Identify which cell holds the provided text, then report its [x, y] central coordinate. 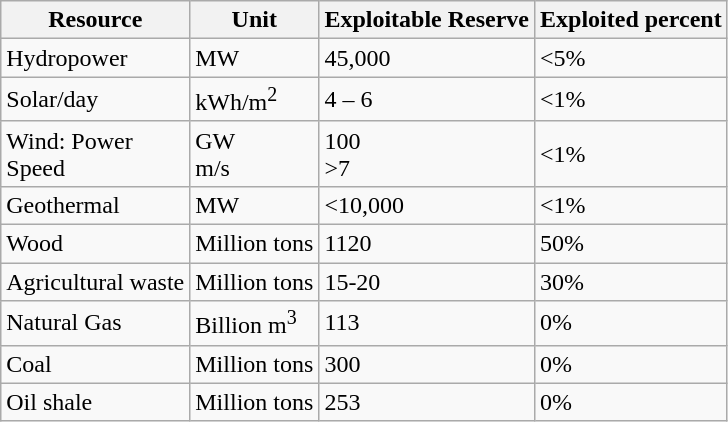
Coal [96, 364]
Wood [96, 244]
100>7 [427, 154]
Wind: PowerSpeed [96, 154]
300 [427, 364]
Exploited percent [632, 20]
Oil shale [96, 402]
Agricultural waste [96, 282]
45,000 [427, 58]
30% [632, 282]
kWh/m2 [254, 100]
GWm/s [254, 154]
<10,000 [427, 205]
15-20 [427, 282]
4 – 6 [427, 100]
Unit [254, 20]
Geothermal [96, 205]
Exploitable Reserve [427, 20]
1120 [427, 244]
Natural Gas [96, 324]
113 [427, 324]
Billion m3 [254, 324]
Hydropower [96, 58]
Solar/day [96, 100]
253 [427, 402]
50% [632, 244]
<5% [632, 58]
Resource [96, 20]
